Provide the [X, Y] coordinate of the cell's center where the given text is located.  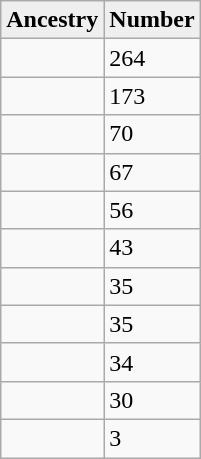
56 [152, 210]
43 [152, 248]
70 [152, 134]
67 [152, 172]
Ancestry [52, 20]
34 [152, 362]
Number [152, 20]
3 [152, 438]
264 [152, 58]
30 [152, 400]
173 [152, 96]
